Pinpoint the cell where the given text exists, returning its (x, y) midpoint coordinate. 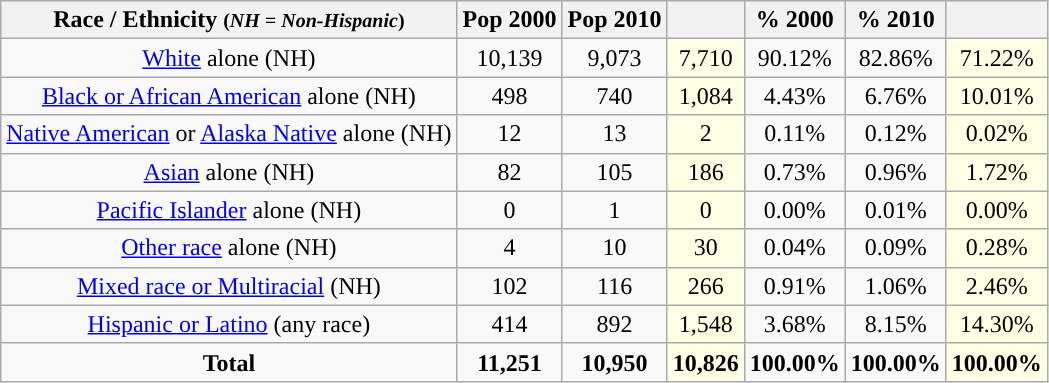
266 (706, 286)
% 2010 (896, 20)
0.28% (996, 248)
4.43% (794, 96)
90.12% (794, 58)
Total (229, 362)
82.86% (896, 58)
0.91% (794, 286)
1.06% (896, 286)
105 (614, 172)
Hispanic or Latino (any race) (229, 324)
Asian alone (NH) (229, 172)
14.30% (996, 324)
13 (614, 134)
8.15% (896, 324)
102 (510, 286)
1,084 (706, 96)
Mixed race or Multiracial (NH) (229, 286)
0.02% (996, 134)
7,710 (706, 58)
186 (706, 172)
498 (510, 96)
Pop 2000 (510, 20)
3.68% (794, 324)
10,950 (614, 362)
4 (510, 248)
11,251 (510, 362)
Native American or Alaska Native alone (NH) (229, 134)
0.11% (794, 134)
0.96% (896, 172)
Pacific Islander alone (NH) (229, 210)
30 (706, 248)
0.04% (794, 248)
740 (614, 96)
0.01% (896, 210)
Black or African American alone (NH) (229, 96)
1.72% (996, 172)
6.76% (896, 96)
White alone (NH) (229, 58)
0.09% (896, 248)
9,073 (614, 58)
1 (614, 210)
Pop 2010 (614, 20)
Race / Ethnicity (NH = Non-Hispanic) (229, 20)
892 (614, 324)
Other race alone (NH) (229, 248)
2.46% (996, 286)
82 (510, 172)
% 2000 (794, 20)
116 (614, 286)
10.01% (996, 96)
2 (706, 134)
0.12% (896, 134)
12 (510, 134)
10,826 (706, 362)
0.73% (794, 172)
1,548 (706, 324)
10 (614, 248)
10,139 (510, 58)
414 (510, 324)
71.22% (996, 58)
